Output the [X, Y] coordinate of the center of the cell containing the given text.  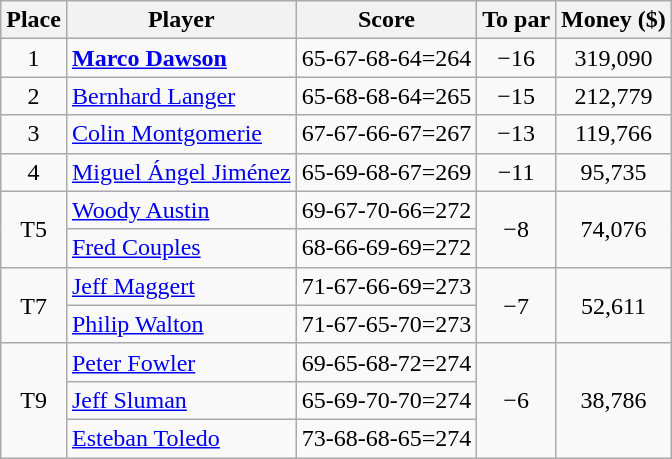
319,090 [614, 58]
65-69-70-70=274 [386, 400]
38,786 [614, 400]
4 [34, 172]
Place [34, 20]
Fred Couples [181, 248]
52,611 [614, 305]
2 [34, 96]
Colin Montgomerie [181, 134]
71-67-66-69=273 [386, 286]
71-67-65-70=273 [386, 324]
68-66-69-69=272 [386, 248]
Jeff Sluman [181, 400]
69-67-70-66=272 [386, 210]
Bernhard Langer [181, 96]
T9 [34, 400]
Woody Austin [181, 210]
−13 [516, 134]
−16 [516, 58]
−7 [516, 305]
Marco Dawson [181, 58]
Miguel Ángel Jiménez [181, 172]
119,766 [614, 134]
To par [516, 20]
Esteban Toledo [181, 438]
65-69-68-67=269 [386, 172]
73-68-68-65=274 [386, 438]
−6 [516, 400]
67-67-66-67=267 [386, 134]
Peter Fowler [181, 362]
95,735 [614, 172]
Jeff Maggert [181, 286]
T5 [34, 229]
212,779 [614, 96]
1 [34, 58]
Player [181, 20]
69-65-68-72=274 [386, 362]
Philip Walton [181, 324]
−15 [516, 96]
3 [34, 134]
T7 [34, 305]
74,076 [614, 229]
−8 [516, 229]
Money ($) [614, 20]
65-67-68-64=264 [386, 58]
Score [386, 20]
65-68-68-64=265 [386, 96]
−11 [516, 172]
